Detect which cell encompasses the target text, then output its [X, Y] center coordinate. 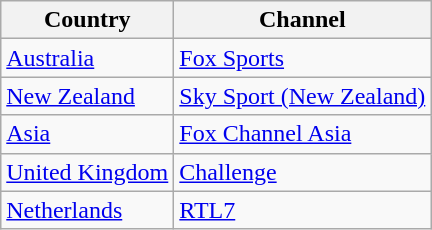
Fox Sports [302, 58]
Asia [88, 134]
Channel [302, 20]
Netherlands [88, 210]
Country [88, 20]
Challenge [302, 172]
Australia [88, 58]
Sky Sport (New Zealand) [302, 96]
United Kingdom [88, 172]
New Zealand [88, 96]
Fox Channel Asia [302, 134]
RTL7 [302, 210]
